Capture the cell that displays the provided text and extract its (X, Y) central coordinate. 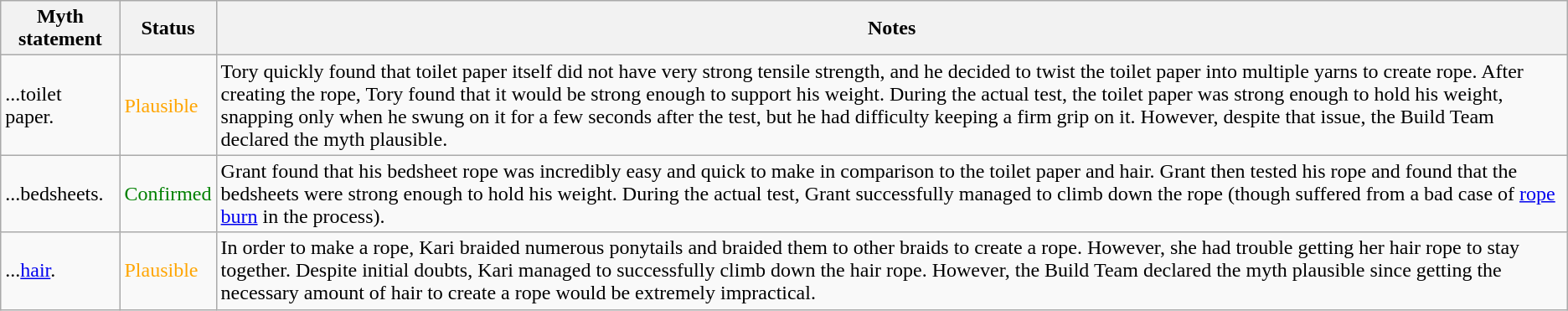
...toilet paper. (60, 106)
...hair. (60, 271)
Confirmed (168, 194)
Notes (891, 29)
Status (168, 29)
...bedsheets. (60, 194)
Myth statement (60, 29)
